Capture the cell that displays the provided text and extract its [x, y] central coordinate. 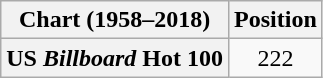
US Billboard Hot 100 [115, 58]
Position [276, 20]
Chart (1958–2018) [115, 20]
222 [276, 58]
